Pinpoint the cell where the given text exists, returning its (x, y) midpoint coordinate. 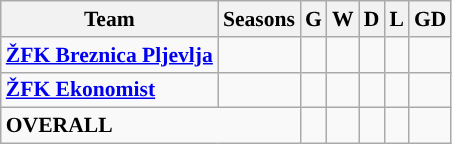
ŽFK Ekonomist (110, 90)
L (396, 19)
ŽFK Breznica Pljevlja (110, 55)
Seasons (259, 19)
GD (430, 19)
D (372, 19)
G (314, 19)
OVERALL (150, 126)
W (343, 19)
Team (110, 19)
